Detect which cell encompasses the target text, then output its [X, Y] center coordinate. 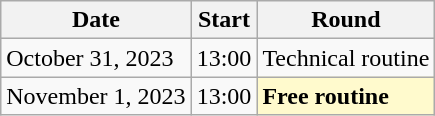
Date [96, 20]
Technical routine [346, 58]
October 31, 2023 [96, 58]
Round [346, 20]
November 1, 2023 [96, 96]
Free routine [346, 96]
Start [224, 20]
